Pinpoint the cell where the given text exists, returning its [X, Y] midpoint coordinate. 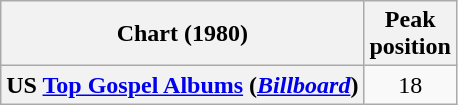
18 [410, 85]
US Top Gospel Albums (Billboard) [182, 85]
Peakposition [410, 34]
Chart (1980) [182, 34]
